For the text-containing cell, return its midpoint in [X, Y] coordinate format. 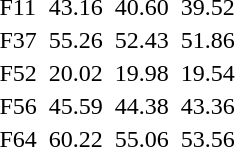
20.02 [76, 73]
52.43 [142, 40]
19.98 [142, 73]
45.59 [76, 106]
55.26 [76, 40]
44.38 [142, 106]
